Capture the cell that displays the provided text and extract its (x, y) central coordinate. 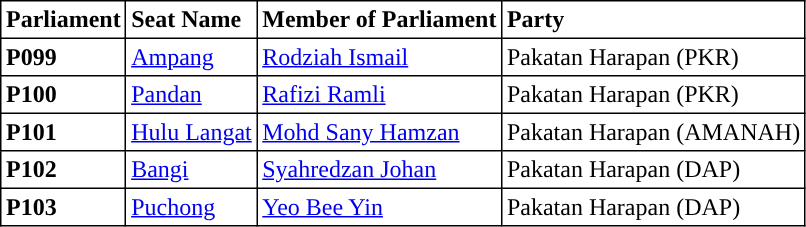
P100 (64, 95)
Bangi (192, 170)
Seat Name (192, 20)
Parliament (64, 20)
P099 (64, 57)
Rafizi Ramli (380, 95)
Puchong (192, 207)
Party (654, 20)
Mohd Sany Hamzan (380, 132)
P103 (64, 207)
Syahredzan Johan (380, 170)
Ampang (192, 57)
Rodziah Ismail (380, 57)
Member of Parliament (380, 20)
Hulu Langat (192, 132)
P101 (64, 132)
Pandan (192, 95)
Yeo Bee Yin (380, 207)
P102 (64, 170)
Pakatan Harapan (AMANAH) (654, 132)
